Find where the given text appears and provide that cell's center as (X, Y) coordinate. 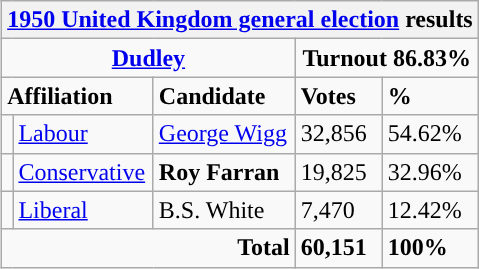
Turnout 86.83% (386, 58)
% (430, 96)
George Wigg (224, 134)
60,151 (338, 248)
Conservative (83, 172)
100% (430, 248)
Dudley (149, 58)
1950 United Kingdom general election results (240, 20)
7,470 (338, 210)
B.S. White (224, 210)
12.42% (430, 210)
Candidate (224, 96)
Labour (83, 134)
Roy Farran (224, 172)
Votes (338, 96)
32,856 (338, 134)
Liberal (83, 210)
54.62% (430, 134)
Total (149, 248)
Affiliation (78, 96)
32.96% (430, 172)
19,825 (338, 172)
